Locate the cell with the specified text and output its (x, y) center coordinate. 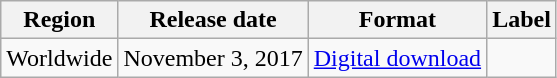
Digital download (397, 58)
Worldwide (60, 58)
Region (60, 20)
Format (397, 20)
November 3, 2017 (213, 58)
Label (522, 20)
Release date (213, 20)
